Provide the (X, Y) coordinate of the cell's center where the given text is located.  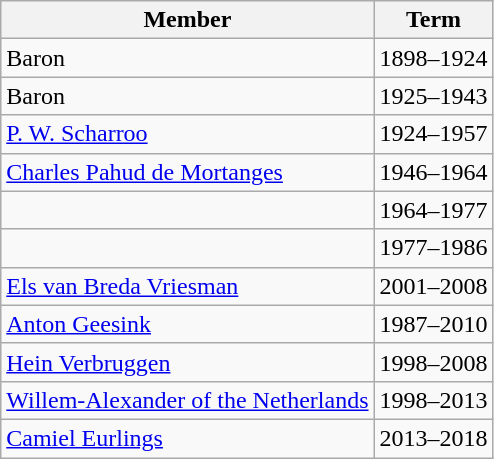
1924–1957 (434, 134)
Term (434, 20)
1898–1924 (434, 58)
Charles Pahud de Mortanges (188, 172)
Willem-Alexander of the Netherlands (188, 400)
Camiel Eurlings (188, 438)
1977–1986 (434, 248)
1946–1964 (434, 172)
Member (188, 20)
1998–2008 (434, 362)
Hein Verbruggen (188, 362)
1998–2013 (434, 400)
1964–1977 (434, 210)
2013–2018 (434, 438)
Els van Breda Vriesman (188, 286)
1925–1943 (434, 96)
P. W. Scharroo (188, 134)
2001–2008 (434, 286)
1987–2010 (434, 324)
Anton Geesink (188, 324)
